Detect which cell encompasses the target text, then output its [x, y] center coordinate. 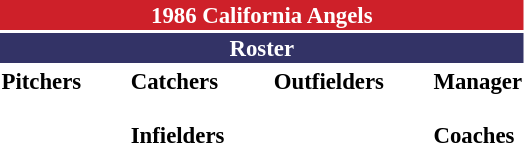
Roster [262, 48]
1986 California Angels [262, 15]
